Locate the cell with the specified text and output its (X, Y) center coordinate. 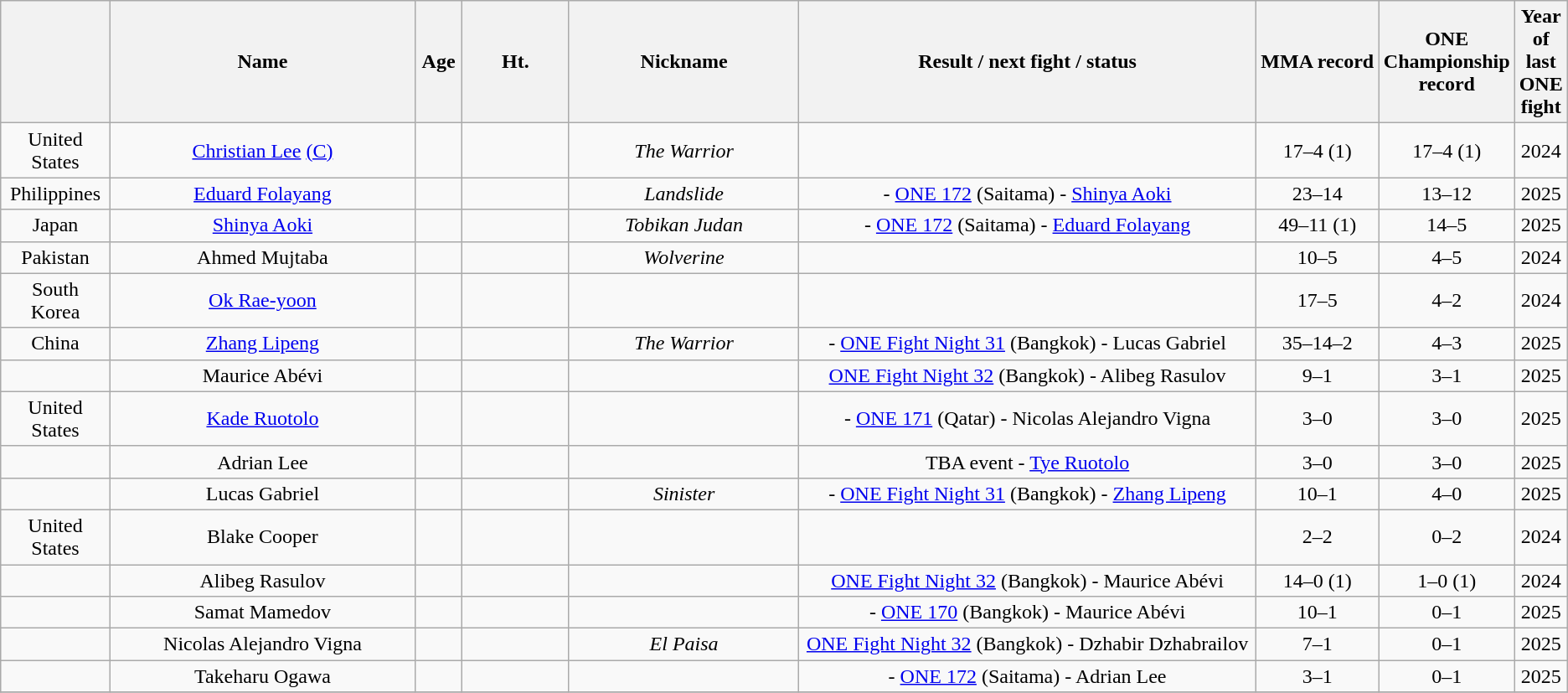
Ok Rae-yoon (262, 300)
Ahmed Mujtaba (262, 257)
Year of last ONE fight (1541, 62)
Zhang Lipeng (262, 344)
MMA record (1317, 62)
Age (439, 62)
Christian Lee (C) (262, 151)
Name (262, 62)
7–1 (1317, 644)
4–2 (1447, 300)
23–14 (1317, 194)
Maurice Abévi (262, 375)
4–5 (1447, 257)
Philippines (55, 194)
0–2 (1447, 536)
Result / next fight / status (1027, 62)
Takeharu Ogawa (262, 676)
- ONE Fight Night 31 (Bangkok) - Zhang Lipeng (1027, 494)
Sinister (683, 494)
China (55, 344)
ONE Fight Night 32 (Bangkok) - Dzhabir Dzhabrailov (1027, 644)
- ONE 172 (Saitama) - Adrian Lee (1027, 676)
17–5 (1317, 300)
9–1 (1317, 375)
El Paisa (683, 644)
- ONE 171 (Qatar) - Nicolas Alejandro Vigna (1027, 419)
Tobikan Judan (683, 225)
Pakistan (55, 257)
49–11 (1) (1317, 225)
TBA event - Tye Ruotolo (1027, 462)
Ht. (516, 62)
Shinya Aoki (262, 225)
4–0 (1447, 494)
ONE Fight Night 32 (Bangkok) - Maurice Abévi (1027, 581)
Nickname (683, 62)
- ONE 170 (Bangkok) - Maurice Abévi (1027, 613)
1–0 (1) (1447, 581)
ONE Championship record (1447, 62)
- ONE Fight Night 31 (Bangkok) - Lucas Gabriel (1027, 344)
Kade Ruotolo (262, 419)
Eduard Folayang (262, 194)
14–0 (1) (1317, 581)
- ONE 172 (Saitama) - Shinya Aoki (1027, 194)
Lucas Gabriel (262, 494)
Blake Cooper (262, 536)
Japan (55, 225)
35–14–2 (1317, 344)
Adrian Lee (262, 462)
ONE Fight Night 32 (Bangkok) - Alibeg Rasulov (1027, 375)
10–5 (1317, 257)
13–12 (1447, 194)
Samat Mamedov (262, 613)
Wolverine (683, 257)
4–3 (1447, 344)
Landslide (683, 194)
2–2 (1317, 536)
Alibeg Rasulov (262, 581)
South Korea (55, 300)
14–5 (1447, 225)
Nicolas Alejandro Vigna (262, 644)
- ONE 172 (Saitama) - Eduard Folayang (1027, 225)
